Detect which cell encompasses the target text, then output its [X, Y] center coordinate. 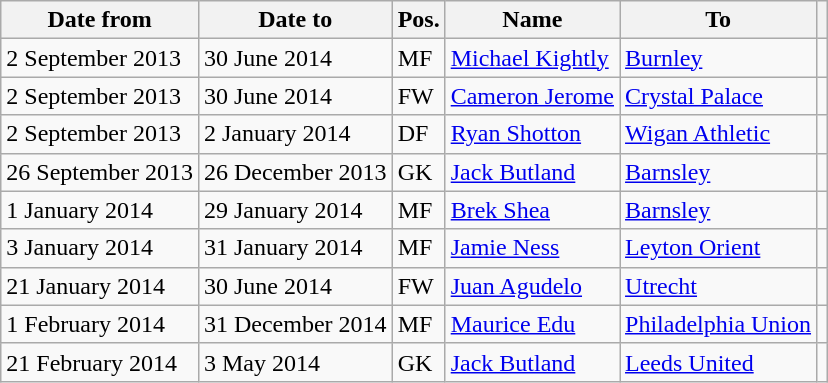
1 January 2014 [100, 210]
21 January 2014 [100, 286]
2 January 2014 [295, 134]
Ryan Shotton [532, 134]
Jamie Ness [532, 248]
Juan Agudelo [532, 286]
26 September 2013 [100, 172]
Date to [295, 20]
1 February 2014 [100, 324]
Michael Kightly [532, 58]
26 December 2013 [295, 172]
29 January 2014 [295, 210]
Name [532, 20]
Wigan Athletic [718, 134]
21 February 2014 [100, 362]
Date from [100, 20]
Crystal Palace [718, 96]
Utrecht [718, 286]
3 January 2014 [100, 248]
Maurice Edu [532, 324]
3 May 2014 [295, 362]
To [718, 20]
Pos. [418, 20]
Philadelphia Union [718, 324]
Cameron Jerome [532, 96]
31 December 2014 [295, 324]
Leeds United [718, 362]
Brek Shea [532, 210]
Leyton Orient [718, 248]
Burnley [718, 58]
DF [418, 134]
31 January 2014 [295, 248]
